Search for the cell housing the specified text and yield its [x, y] center coordinate. 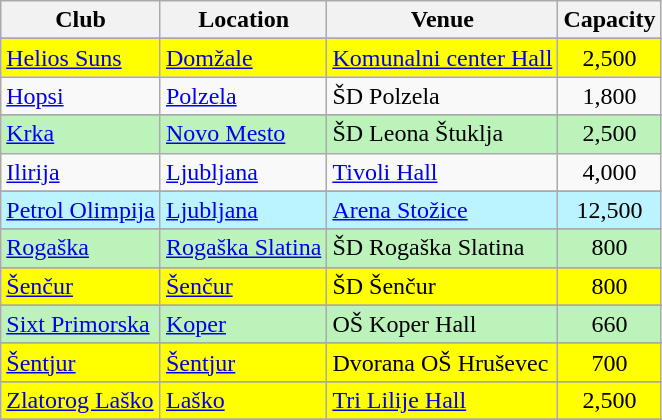
Rogaška Slatina [243, 248]
ŠD Šenčur [442, 286]
Domžale [243, 58]
Arena Stožice [442, 210]
660 [610, 324]
Sixt Primorska [81, 324]
Hopsi [81, 96]
ŠD Leona Štuklja [442, 134]
Tri Lilije Hall [442, 400]
Koper [243, 324]
4,000 [610, 172]
Rogaška [81, 248]
Petrol Olimpija [81, 210]
Polzela [243, 96]
1,800 [610, 96]
Capacity [610, 20]
Club [81, 20]
Novo Mesto [243, 134]
Dvorana OŠ Hruševec [442, 362]
Ilirija [81, 172]
Helios Suns [81, 58]
Tivoli Hall [442, 172]
Zlatorog Laško [81, 400]
ŠD Polzela [442, 96]
700 [610, 362]
Krka [81, 134]
Laško [243, 400]
Location [243, 20]
Venue [442, 20]
ŠD Rogaška Slatina [442, 248]
OŠ Koper Hall [442, 324]
Komunalni center Hall [442, 58]
12,500 [610, 210]
